Find where the given text appears and provide that cell's center as [X, Y] coordinate. 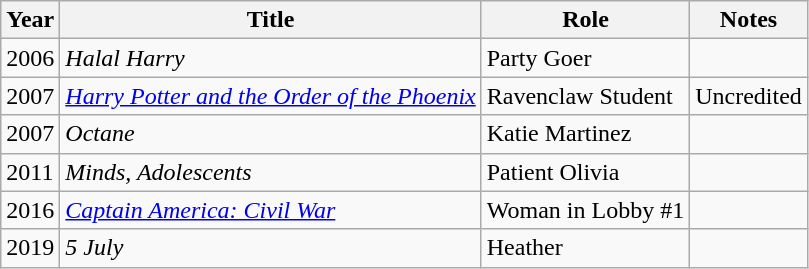
Captain America: Civil War [270, 210]
Octane [270, 134]
Title [270, 20]
Ravenclaw Student [585, 96]
5 July [270, 248]
Notes [749, 20]
Uncredited [749, 96]
Katie Martinez [585, 134]
Year [30, 20]
Role [585, 20]
Harry Potter and the Order of the Phoenix [270, 96]
Woman in Lobby #1 [585, 210]
Minds, Adolescents [270, 172]
2011 [30, 172]
2016 [30, 210]
2019 [30, 248]
Heather [585, 248]
Patient Olivia [585, 172]
Party Goer [585, 58]
Halal Harry [270, 58]
2006 [30, 58]
